Provide the (x, y) coordinate of the cell's center where the given text is located.  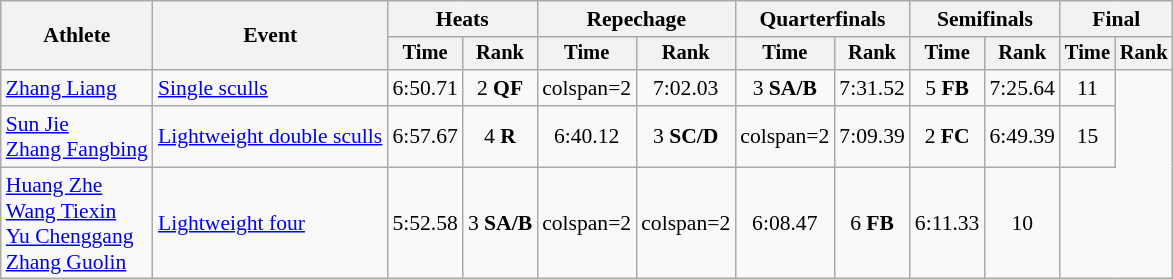
5:52.58 (424, 223)
5 FB (948, 88)
7:31.52 (872, 88)
7:09.39 (872, 136)
Lightweight four (270, 223)
7:25.64 (1022, 88)
Repechage (636, 19)
6:50.71 (424, 88)
Lightweight double sculls (270, 136)
Zhang Liang (77, 88)
2 FC (948, 136)
2 QF (500, 88)
Event (270, 36)
15 (1088, 136)
Athlete (77, 36)
6:49.39 (1022, 136)
Quarterfinals (822, 19)
4 R (500, 136)
7:02.03 (686, 88)
6:11.33 (948, 223)
Single sculls (270, 88)
6:08.47 (784, 223)
Huang ZheWang TiexinYu ChenggangZhang Guolin (77, 223)
Semifinals (985, 19)
3 SC/D (686, 136)
6 FB (872, 223)
6:40.12 (586, 136)
Sun JieZhang Fangbing (77, 136)
11 (1088, 88)
Heats (462, 19)
Final (1116, 19)
10 (1022, 223)
6:57.67 (424, 136)
